Locate the cell with the specified text and output its (X, Y) center coordinate. 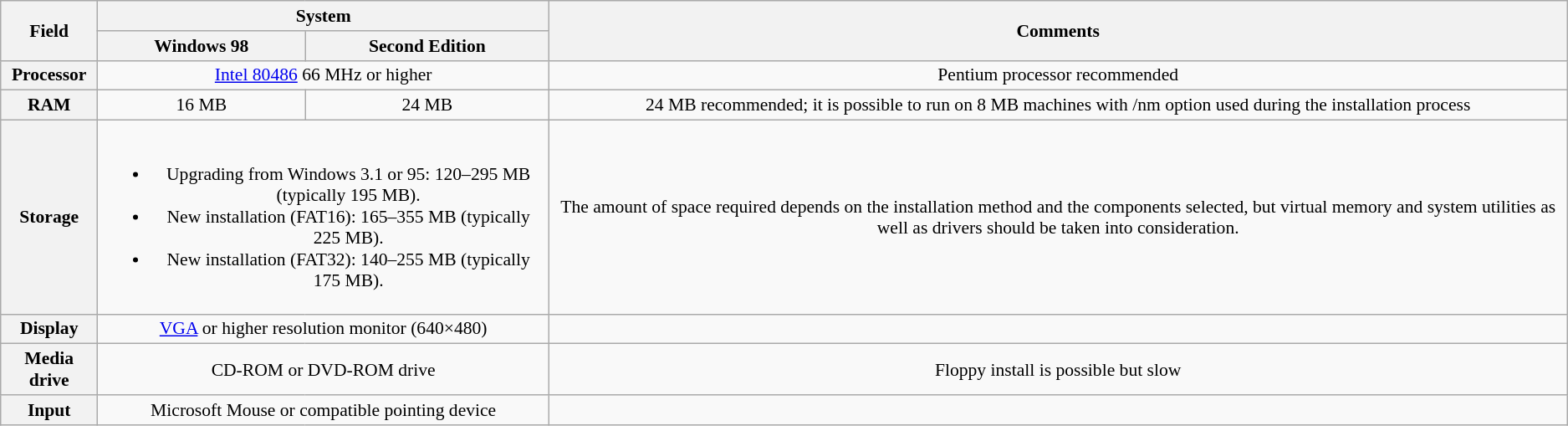
RAM (49, 105)
16 MB (202, 105)
System (324, 16)
Processor (49, 75)
24 MB (427, 105)
Intel 80486 66 MHz or higher (324, 75)
CD-ROM or DVD-ROM drive (324, 370)
Comments (1059, 30)
Microsoft Mouse or compatible pointing device (324, 410)
Display (49, 329)
Media drive (49, 370)
Input (49, 410)
Pentium processor recommended (1059, 75)
VGA or higher resolution monitor (640×480) (324, 329)
24 MB recommended; it is possible to run on 8 MB machines with /nm option used during the installation process (1059, 105)
Second Edition (427, 46)
Field (49, 30)
Windows 98 (202, 46)
Storage (49, 218)
Floppy install is possible but slow (1059, 370)
